Extract the [x, y] coordinate from the center of the cell holding the provided text.  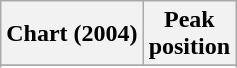
Chart (2004) [72, 34]
Peakposition [189, 34]
